Output the (X, Y) coordinate of the center of the cell containing the given text.  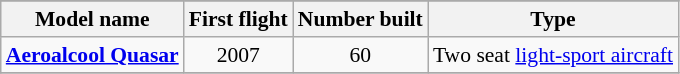
2007 (238, 55)
Model name (92, 19)
Aeroalcool Quasar (92, 55)
First flight (238, 19)
Number built (360, 19)
Two seat light-sport aircraft (553, 55)
Type (553, 19)
60 (360, 55)
